Scan for the cell matching the given text and deliver its [X, Y] coordinate at center. 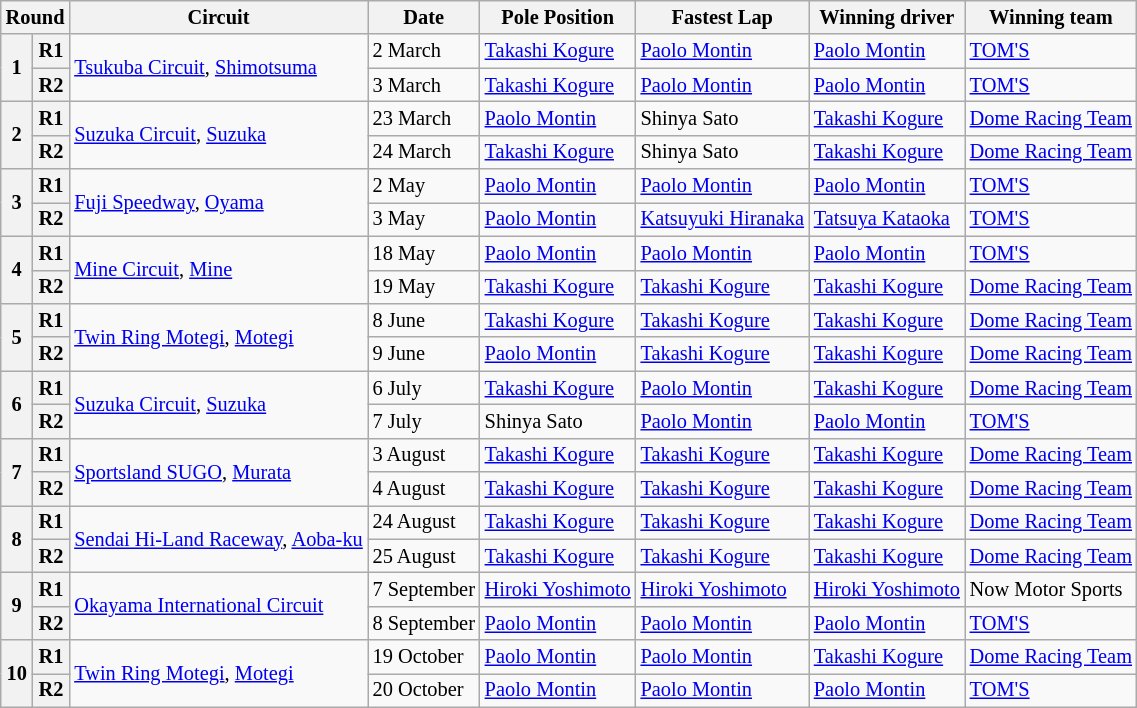
3 May [424, 219]
2 May [424, 186]
Round [36, 17]
Okayama International Circuit [218, 606]
Now Motor Sports [1051, 589]
Sportsland SUGO, Murata [218, 472]
Winning team [1051, 17]
Fastest Lap [722, 17]
3 March [424, 85]
4 [17, 270]
Sendai Hi-Land Raceway, Aoba-ku [218, 538]
Date [424, 17]
8 June [424, 320]
Fuji Speedway, Oyama [218, 202]
18 May [424, 253]
Pole Position [558, 17]
6 July [424, 388]
8 [17, 538]
Tatsuya Kataoka [887, 219]
4 August [424, 489]
3 August [424, 455]
7 July [424, 421]
2 [17, 134]
10 [17, 674]
19 October [424, 657]
Circuit [218, 17]
Tsukuba Circuit, Shimotsuma [218, 68]
19 May [424, 287]
25 August [424, 556]
7 September [424, 589]
Mine Circuit, Mine [218, 270]
8 September [424, 623]
23 March [424, 118]
5 [17, 336]
1 [17, 68]
7 [17, 472]
3 [17, 202]
Katsuyuki Hiranaka [722, 219]
9 June [424, 354]
24 March [424, 152]
2 March [424, 51]
9 [17, 606]
Winning driver [887, 17]
24 August [424, 522]
6 [17, 404]
20 October [424, 690]
